Provide the (X, Y) coordinate of the cell's center where the given text is located.  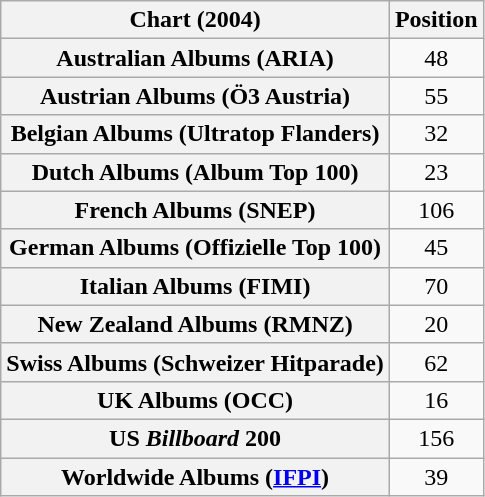
New Zealand Albums (RMNZ) (196, 324)
106 (436, 210)
39 (436, 477)
Italian Albums (FIMI) (196, 286)
Worldwide Albums (IFPI) (196, 477)
20 (436, 324)
55 (436, 96)
Belgian Albums (Ultratop Flanders) (196, 134)
32 (436, 134)
156 (436, 438)
62 (436, 362)
70 (436, 286)
Dutch Albums (Album Top 100) (196, 172)
UK Albums (OCC) (196, 400)
Position (436, 20)
16 (436, 400)
23 (436, 172)
French Albums (SNEP) (196, 210)
48 (436, 58)
Swiss Albums (Schweizer Hitparade) (196, 362)
Chart (2004) (196, 20)
German Albums (Offizielle Top 100) (196, 248)
Austrian Albums (Ö3 Austria) (196, 96)
45 (436, 248)
US Billboard 200 (196, 438)
Australian Albums (ARIA) (196, 58)
